From the cell containing the given text, extract its center point as (X, Y) coordinate. 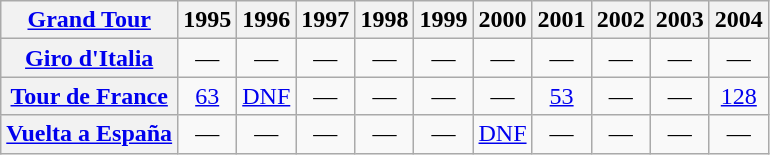
128 (738, 96)
53 (562, 96)
1999 (444, 20)
2001 (562, 20)
1995 (208, 20)
1998 (384, 20)
63 (208, 96)
2000 (502, 20)
Vuelta a España (90, 134)
Tour de France (90, 96)
1996 (266, 20)
Grand Tour (90, 20)
2003 (680, 20)
Giro d'Italia (90, 58)
1997 (326, 20)
2002 (620, 20)
2004 (738, 20)
